For the text-containing cell, return its midpoint in [X, Y] coordinate format. 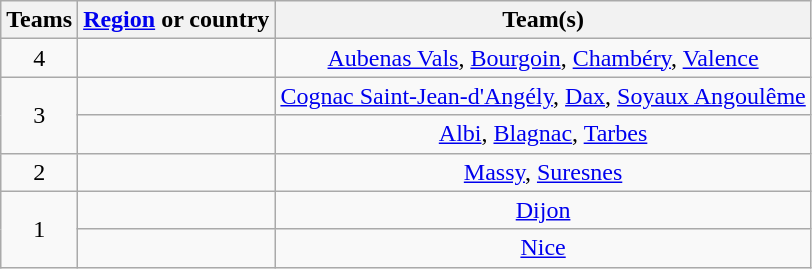
Albi, Blagnac, Tarbes [543, 134]
1 [40, 229]
Nice [543, 248]
2 [40, 172]
Cognac Saint-Jean-d'Angély, Dax, Soyaux Angoulême [543, 96]
4 [40, 58]
Region or country [176, 20]
3 [40, 115]
Massy, Suresnes [543, 172]
Dijon [543, 210]
Team(s) [543, 20]
Aubenas Vals, Bourgoin, Chambéry, Valence [543, 58]
Teams [40, 20]
